Output the (X, Y) coordinate of the center of the cell containing the given text.  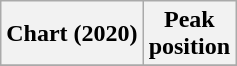
Chart (2020) (72, 34)
Peak position (189, 34)
